Return the (x, y) coordinate for the center point of the cell that contains the specified text.  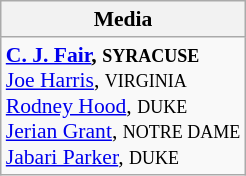
Media (124, 19)
C. J. Fair, SYRACUSEJoe Harris, VIRGINIARodney Hood, DUKEJerian Grant, NOTRE DAMEJabari Parker, DUKE (124, 106)
